Scan for the cell matching the given text and deliver its [X, Y] coordinate at center. 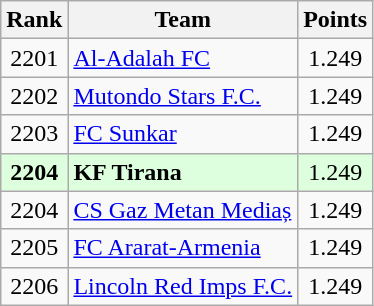
FC Sunkar [183, 134]
2202 [34, 96]
Points [336, 20]
2206 [34, 286]
KF Tirana [183, 172]
CS Gaz Metan Mediaș [183, 210]
Lincoln Red Imps F.C. [183, 286]
2201 [34, 58]
Rank [34, 20]
Al-Adalah FC [183, 58]
2205 [34, 248]
Team [183, 20]
Mutondo Stars F.C. [183, 96]
FC Ararat-Armenia [183, 248]
2203 [34, 134]
